From the cell containing the given text, extract its center point as (x, y) coordinate. 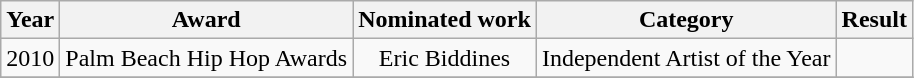
Category (686, 20)
Year (30, 20)
2010 (30, 58)
Award (206, 20)
Palm Beach Hip Hop Awards (206, 58)
Eric Biddines (445, 58)
Nominated work (445, 20)
Independent Artist of the Year (686, 58)
Result (874, 20)
